From the cell containing the given text, extract its center point as (x, y) coordinate. 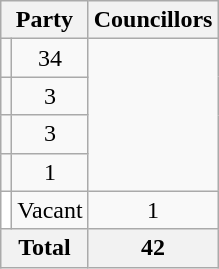
Party (44, 20)
Councillors (153, 20)
Vacant (50, 210)
42 (153, 248)
Total (44, 248)
34 (50, 58)
